Provide the (X, Y) coordinate of the cell's center where the given text is located.  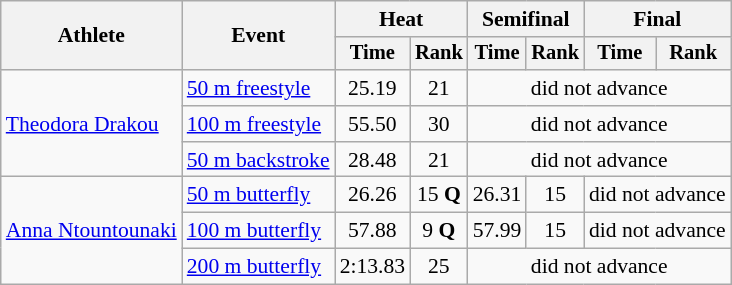
30 (439, 124)
100 m freestyle (258, 124)
50 m freestyle (258, 88)
Event (258, 36)
Theodora Drakou (92, 124)
15 Q (439, 195)
200 m butterfly (258, 267)
9 Q (439, 231)
55.50 (372, 124)
50 m butterfly (258, 195)
Anna Ntountounaki (92, 230)
26.26 (372, 195)
57.99 (498, 231)
26.31 (498, 195)
57.88 (372, 231)
28.48 (372, 160)
25.19 (372, 88)
25 (439, 267)
Heat (402, 19)
2:13.83 (372, 267)
Athlete (92, 36)
Semifinal (526, 19)
100 m butterfly (258, 231)
50 m backstroke (258, 160)
Final (658, 19)
